Return the [X, Y] coordinate for the center point of the cell that contains the specified text.  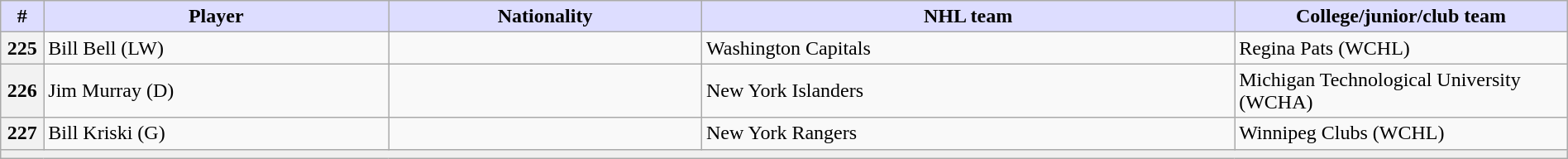
Bill Bell (LW) [217, 48]
# [22, 17]
Bill Kriski (G) [217, 133]
Washington Capitals [968, 48]
226 [22, 91]
NHL team [968, 17]
Michigan Technological University (WCHA) [1401, 91]
New York Islanders [968, 91]
Player [217, 17]
Winnipeg Clubs (WCHL) [1401, 133]
Nationality [546, 17]
Jim Murray (D) [217, 91]
227 [22, 133]
Regina Pats (WCHL) [1401, 48]
New York Rangers [968, 133]
College/junior/club team [1401, 17]
225 [22, 48]
